For the text-containing cell, return its midpoint in (x, y) coordinate format. 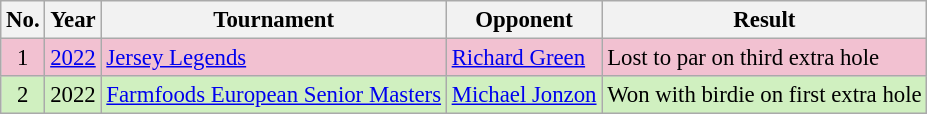
2 (23, 95)
Lost to par on third extra hole (764, 58)
Result (764, 20)
Year (73, 20)
1 (23, 58)
Richard Green (524, 58)
Farmfoods European Senior Masters (274, 95)
No. (23, 20)
Michael Jonzon (524, 95)
Jersey Legends (274, 58)
Tournament (274, 20)
Opponent (524, 20)
Won with birdie on first extra hole (764, 95)
